Find where the given text appears and provide that cell's center as [X, Y] coordinate. 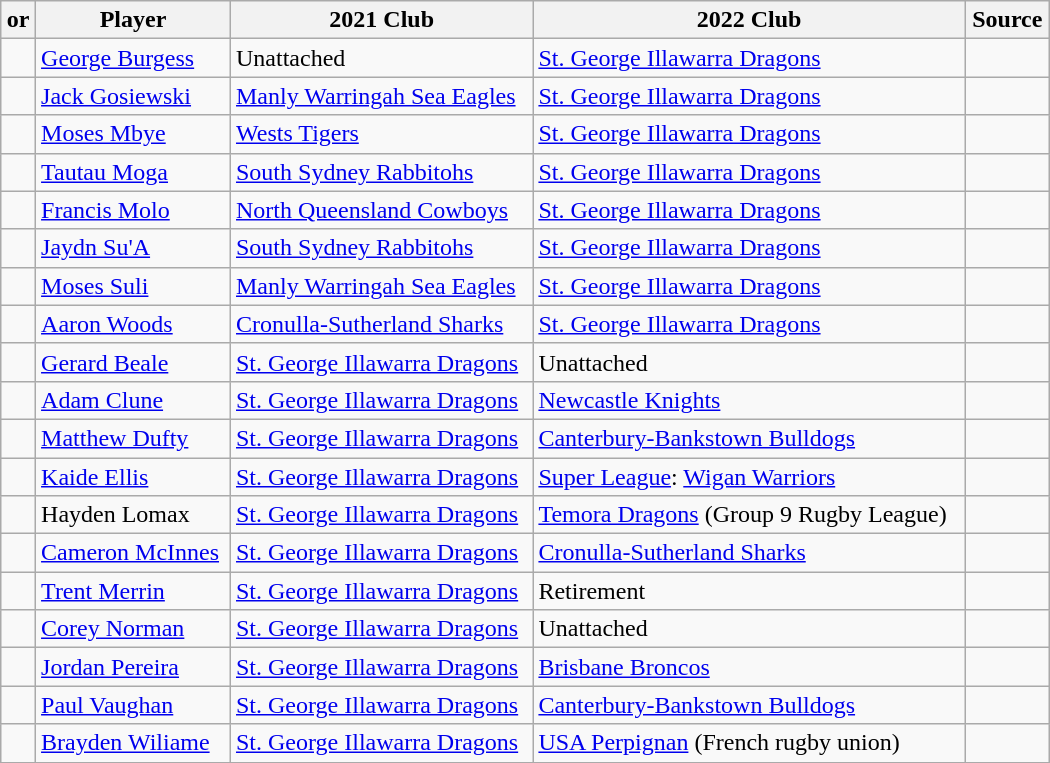
Wests Tigers [381, 134]
Kaide Ellis [134, 477]
Brayden Wiliame [134, 743]
George Burgess [134, 58]
Adam Clune [134, 400]
Tautau Moga [134, 172]
Jaydn Su'A [134, 248]
Source [1007, 20]
Paul Vaughan [134, 705]
Trent Merrin [134, 591]
2022 Club [749, 20]
Retirement [749, 591]
Moses Suli [134, 286]
Super League: Wigan Warriors [749, 477]
Cameron McInnes [134, 553]
2021 Club [381, 20]
Brisbane Broncos [749, 667]
Temora Dragons (Group 9 Rugby League) [749, 515]
Matthew Dufty [134, 438]
North Queensland Cowboys [381, 210]
Hayden Lomax [134, 515]
Aaron Woods [134, 324]
Corey Norman [134, 629]
or [18, 20]
Francis Molo [134, 210]
Gerard Beale [134, 362]
Player [134, 20]
Jack Gosiewski [134, 96]
Moses Mbye [134, 134]
USA Perpignan (French rugby union) [749, 743]
Jordan Pereira [134, 667]
Newcastle Knights [749, 400]
